Return (X, Y) of the center of cell containing provided text 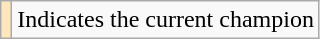
Indicates the current champion (166, 20)
